Identify which cell holds the provided text, then report its [x, y] central coordinate. 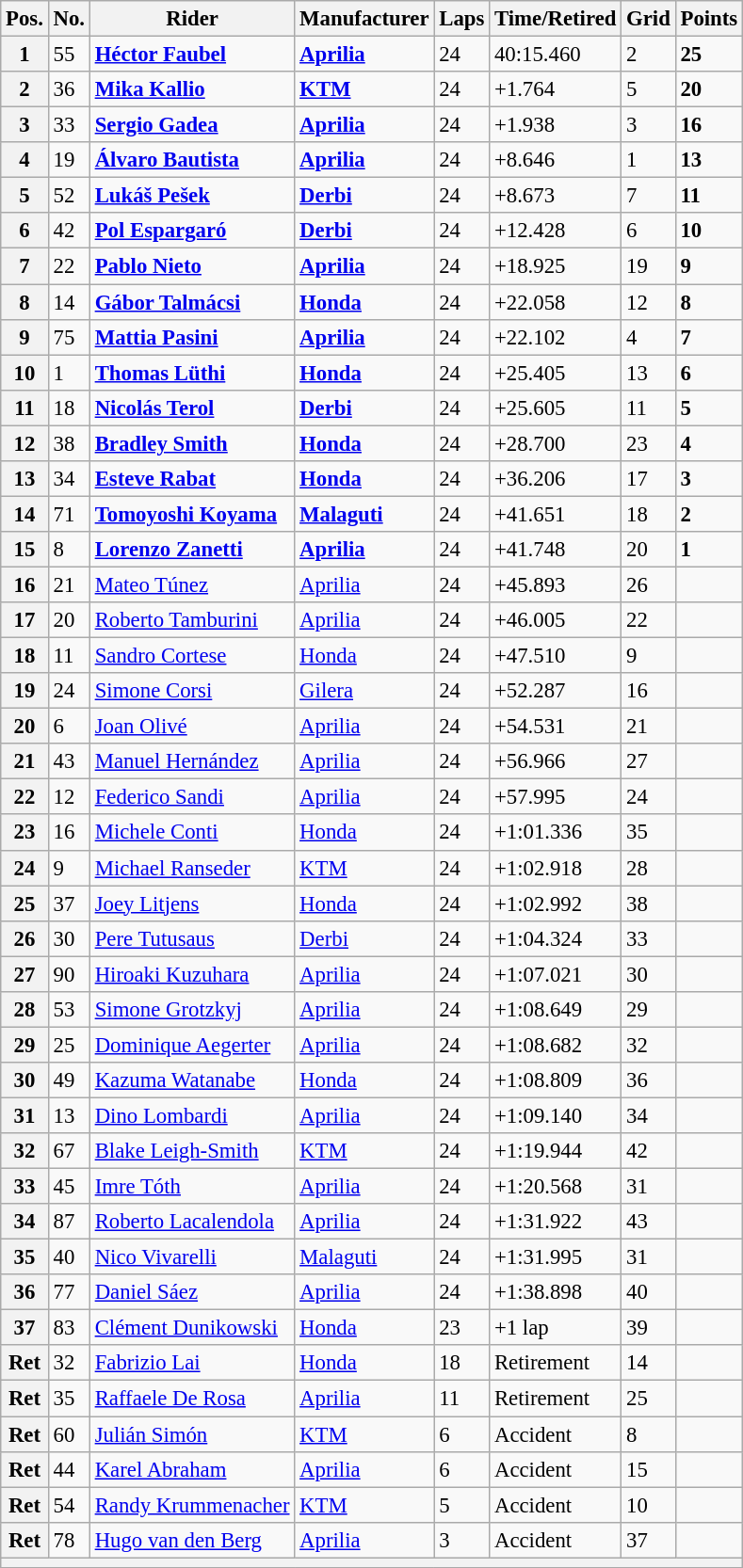
Sandro Cortese [192, 656]
Hugo van den Berg [192, 1540]
+25.605 [556, 408]
Nicolás Terol [192, 408]
+1:01.336 [556, 833]
+28.700 [556, 443]
Álvaro Bautista [192, 160]
Pol Espargaró [192, 231]
+1:31.995 [556, 1257]
Simone Corsi [192, 691]
Sergio Gadea [192, 125]
+1:09.140 [556, 1115]
+25.405 [556, 373]
Bradley Smith [192, 443]
Pos. [24, 19]
+1.764 [556, 89]
Tomoyoshi Koyama [192, 514]
44 [69, 1469]
Mika Kallio [192, 89]
Manuel Hernández [192, 761]
+41.651 [556, 514]
Joey Litjens [192, 904]
Mattia Pasini [192, 337]
Kazuma Watanabe [192, 1080]
Grid [648, 19]
Hiroaki Kuzuhara [192, 974]
Points [708, 19]
Thomas Lüthi [192, 373]
+1:31.922 [556, 1222]
+46.005 [556, 620]
Blake Leigh-Smith [192, 1151]
Mateo Túnez [192, 584]
No. [69, 19]
54 [69, 1505]
Fabrizio Lai [192, 1364]
78 [69, 1540]
Héctor Faubel [192, 55]
+45.893 [556, 584]
Pablo Nieto [192, 266]
39 [648, 1328]
45 [69, 1187]
+1:08.682 [556, 1045]
+57.995 [556, 797]
Clément Dunikowski [192, 1328]
Joan Olivé [192, 727]
Lorenzo Zanetti [192, 550]
+22.058 [556, 302]
+1:02.918 [556, 868]
Randy Krummenacher [192, 1505]
+56.966 [556, 761]
+1:19.944 [556, 1151]
Dominique Aegerter [192, 1045]
77 [69, 1292]
+18.925 [556, 266]
Laps [461, 19]
Pere Tutusaus [192, 938]
Roberto Tamburini [192, 620]
71 [69, 514]
Manufacturer [364, 19]
53 [69, 1010]
55 [69, 55]
67 [69, 1151]
Daniel Sáez [192, 1292]
Esteve Rabat [192, 479]
+8.646 [556, 160]
+52.287 [556, 691]
Nico Vivarelli [192, 1257]
Michele Conti [192, 833]
+1:07.021 [556, 974]
75 [69, 337]
52 [69, 196]
+1.938 [556, 125]
+1:20.568 [556, 1187]
+1:38.898 [556, 1292]
Time/Retired [556, 19]
+12.428 [556, 231]
+1:02.992 [556, 904]
Simone Grotzkyj [192, 1010]
+54.531 [556, 727]
+8.673 [556, 196]
Federico Sandi [192, 797]
83 [69, 1328]
Gábor Talmácsi [192, 302]
49 [69, 1080]
Gilera [364, 691]
Michael Ranseder [192, 868]
Rider [192, 19]
Karel Abraham [192, 1469]
40:15.460 [556, 55]
+47.510 [556, 656]
+1 lap [556, 1328]
Julián Simón [192, 1434]
60 [69, 1434]
Lukáš Pešek [192, 196]
Roberto Lacalendola [192, 1222]
+41.748 [556, 550]
+1:08.649 [556, 1010]
+36.206 [556, 479]
90 [69, 974]
+22.102 [556, 337]
Imre Tóth [192, 1187]
+1:08.809 [556, 1080]
87 [69, 1222]
+1:04.324 [556, 938]
Raffaele De Rosa [192, 1399]
Dino Lombardi [192, 1115]
